Return [X, Y] of the center of cell containing provided text 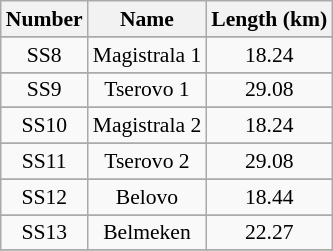
SS9 [44, 90]
Belovo [148, 197]
22.27 [269, 233]
SS11 [44, 162]
Name [148, 19]
SS10 [44, 126]
18.44 [269, 197]
Magistrala 1 [148, 55]
SS13 [44, 233]
Number [44, 19]
Magistrala 2 [148, 126]
SS12 [44, 197]
Tserovo 1 [148, 90]
Length (km) [269, 19]
Belmeken [148, 233]
Tserovo 2 [148, 162]
SS8 [44, 55]
